Pinpoint the cell where the given text exists, returning its (X, Y) midpoint coordinate. 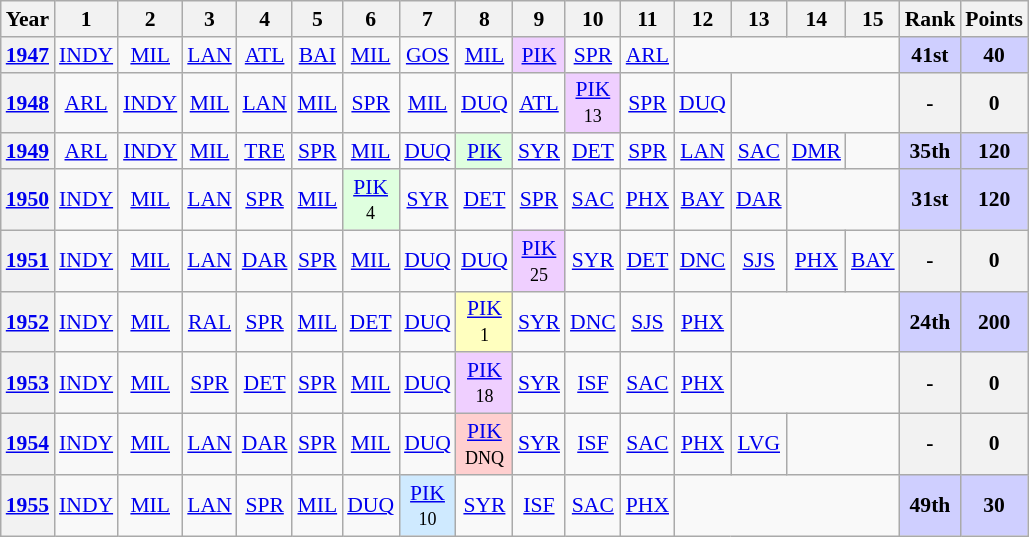
Points (994, 19)
BAI (317, 55)
PIK18 (484, 384)
PIKDNQ (484, 444)
200 (994, 322)
41st (930, 55)
1952 (28, 322)
24th (930, 322)
2 (150, 19)
1955 (28, 506)
1950 (28, 200)
PIK10 (428, 506)
1949 (28, 152)
PIK4 (370, 200)
5 (317, 19)
1951 (28, 260)
1954 (28, 444)
30 (994, 506)
15 (873, 19)
Year (28, 19)
9 (539, 19)
1953 (28, 384)
4 (265, 19)
LVG (759, 444)
1947 (28, 55)
14 (816, 19)
11 (648, 19)
TRE (265, 152)
35th (930, 152)
1 (86, 19)
7 (428, 19)
Rank (930, 19)
PIK1 (484, 322)
RAL (209, 322)
40 (994, 55)
12 (702, 19)
1948 (28, 102)
PIK13 (593, 102)
10 (593, 19)
DMR (816, 152)
PIK25 (539, 260)
31st (930, 200)
3 (209, 19)
49th (930, 506)
8 (484, 19)
13 (759, 19)
6 (370, 19)
GOS (428, 55)
